From the cell containing the given text, extract its center point as [X, Y] coordinate. 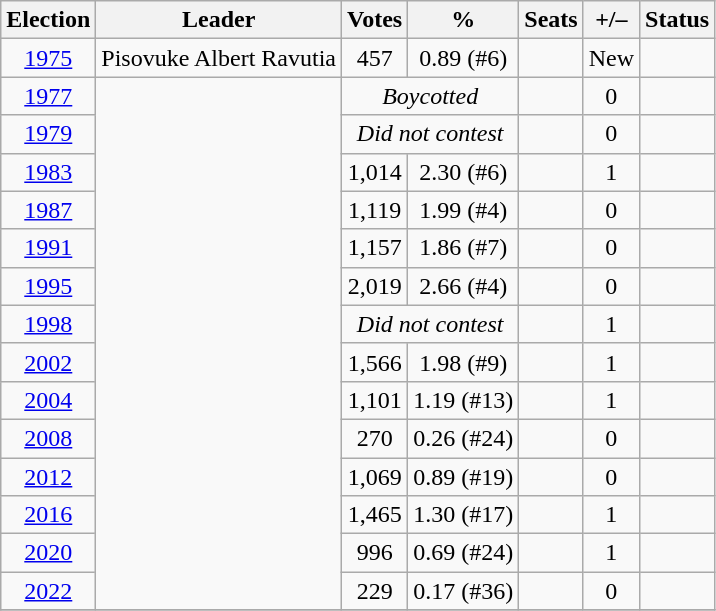
270 [375, 438]
1977 [48, 96]
0.26 (#24) [464, 438]
+/– [611, 20]
1,101 [375, 400]
229 [375, 591]
2012 [48, 477]
2008 [48, 438]
996 [375, 553]
1.86 (#7) [464, 248]
457 [375, 58]
1,069 [375, 477]
1991 [48, 248]
Pisovuke Albert Ravutia [219, 58]
Leader [219, 20]
1983 [48, 172]
0.69 (#24) [464, 553]
2020 [48, 553]
0.89 (#6) [464, 58]
Votes [375, 20]
Status [678, 20]
1987 [48, 210]
1.98 (#9) [464, 362]
1,014 [375, 172]
1979 [48, 134]
0.17 (#36) [464, 591]
1.19 (#13) [464, 400]
1,119 [375, 210]
2.30 (#6) [464, 172]
2.66 (#4) [464, 286]
1,157 [375, 248]
2004 [48, 400]
Seats [551, 20]
2002 [48, 362]
1,566 [375, 362]
1.30 (#17) [464, 515]
1998 [48, 324]
2016 [48, 515]
New [611, 58]
2022 [48, 591]
1975 [48, 58]
1995 [48, 286]
% [464, 20]
2,019 [375, 286]
0.89 (#19) [464, 477]
1,465 [375, 515]
Election [48, 20]
1.99 (#4) [464, 210]
Boycotted [430, 96]
